Find where the given text appears and provide that cell's center as [X, Y] coordinate. 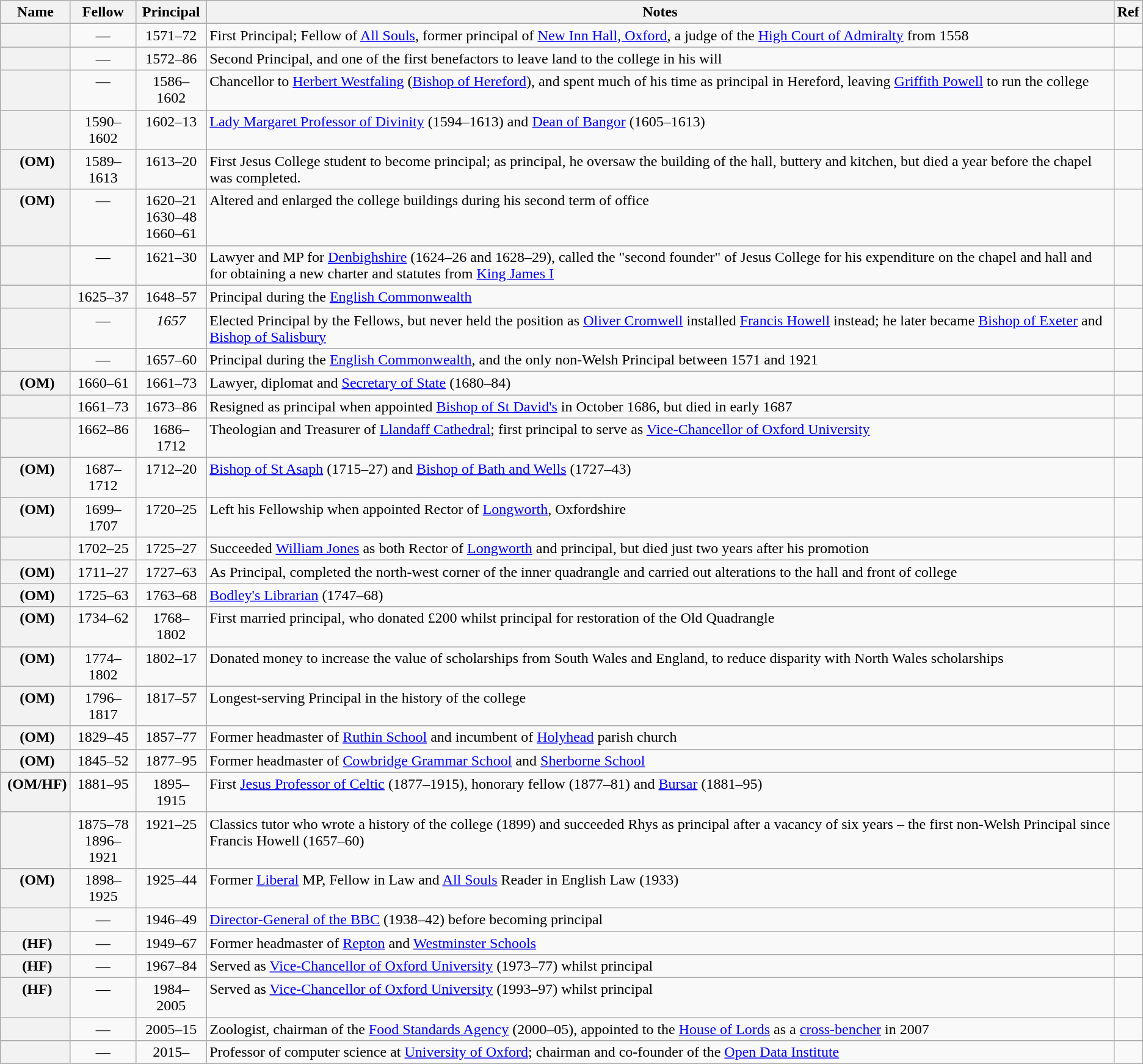
1877–95 [171, 761]
Former headmaster of Repton and Westminster Schools [660, 943]
Left his Fellowship when appointed Rector of Longworth, Oxfordshire [660, 518]
Lady Margaret Professor of Divinity (1594–1613) and Dean of Bangor (1605–1613) [660, 129]
1845–52 [103, 761]
First Principal; Fellow of All Souls, former principal of New Inn Hall, Oxford, a judge of the High Court of Admiralty from 1558 [660, 35]
Resigned as principal when appointed Bishop of St David's in October 1686, but died in early 1687 [660, 406]
1921–25 [171, 840]
1660–61 [103, 383]
1702–25 [103, 549]
Bishop of St Asaph (1715–27) and Bishop of Bath and Wells (1727–43) [660, 477]
Former headmaster of Cowbridge Grammar School and Sherborne School [660, 761]
(OM/HF) [35, 792]
1881–95 [103, 792]
1673–86 [171, 406]
Fellow [103, 12]
1712–20 [171, 477]
1898–1925 [103, 888]
Director-General of the BBC (1938–42) before becoming principal [660, 919]
1686–1712 [171, 438]
1687–1712 [103, 477]
1657–60 [171, 360]
1613–20 [171, 170]
Altered and enlarged the college buildings during his second term of office [660, 217]
1734–62 [103, 626]
First married principal, who donated £200 whilst principal for restoration of the Old Quadrangle [660, 626]
1857–77 [171, 737]
1802–17 [171, 667]
1621–30 [171, 265]
Served as Vice-Chancellor of Oxford University (1973–77) whilst principal [660, 966]
1895–1915 [171, 792]
Former headmaster of Ruthin School and incumbent of Holyhead parish church [660, 737]
1725–27 [171, 549]
1984–2005 [171, 997]
Notes [660, 12]
1817–57 [171, 706]
1768–1802 [171, 626]
Succeeded William Jones as both Rector of Longworth and principal, but died just two years after his promotion [660, 549]
1699–1707 [103, 518]
1589–1613 [103, 170]
First Jesus Professor of Celtic (1877–1915), honorary fellow (1877–81) and Bursar (1881–95) [660, 792]
2005–15 [171, 1029]
Former Liberal MP, Fellow in Law and All Souls Reader in English Law (1933) [660, 888]
1763–68 [171, 595]
1572–86 [171, 59]
As Principal, completed the north-west corner of the inner quadrangle and carried out alterations to the hall and front of college [660, 572]
1586–1602 [171, 90]
1725–63 [103, 595]
Principal during the English Commonwealth, and the only non-Welsh Principal between 1571 and 1921 [660, 360]
Principal [171, 12]
1774–1802 [103, 667]
1602–13 [171, 129]
1648–57 [171, 297]
Second Principal, and one of the first benefactors to leave land to the college in his will [660, 59]
1925–44 [171, 888]
Longest-serving Principal in the history of the college [660, 706]
2015– [171, 1052]
Zoologist, chairman of the Food Standards Agency (2000–05), appointed to the House of Lords as a cross-bencher in 2007 [660, 1029]
Principal during the English Commonwealth [660, 297]
Lawyer, diplomat and Secretary of State (1680–84) [660, 383]
1796–1817 [103, 706]
1620–21 1630–48 1660–61 [171, 217]
Ref [1128, 12]
Served as Vice-Chancellor of Oxford University (1993–97) whilst principal [660, 997]
Theologian and Treasurer of Llandaff Cathedral; first principal to serve as Vice-Chancellor of Oxford University [660, 438]
1571–72 [171, 35]
1946–49 [171, 919]
1967–84 [171, 966]
1662–86 [103, 438]
1727–63 [171, 572]
1875–78 1896–1921 [103, 840]
Donated money to increase the value of scholarships from South Wales and England, to reduce disparity with North Wales scholarships [660, 667]
1657 [171, 328]
1829–45 [103, 737]
Bodley's Librarian (1747–68) [660, 595]
1711–27 [103, 572]
Professor of computer science at University of Oxford; chairman and co-founder of the Open Data Institute [660, 1052]
1590–1602 [103, 129]
1949–67 [171, 943]
1720–25 [171, 518]
1625–37 [103, 297]
Name [35, 12]
